Capture the cell that displays the provided text and extract its [x, y] central coordinate. 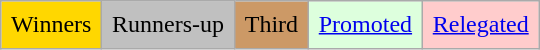
Promoted [365, 25]
Winners [52, 25]
Relegated [480, 25]
Runners-up [168, 25]
Third [271, 25]
